Detect which cell encompasses the target text, then output its [X, Y] center coordinate. 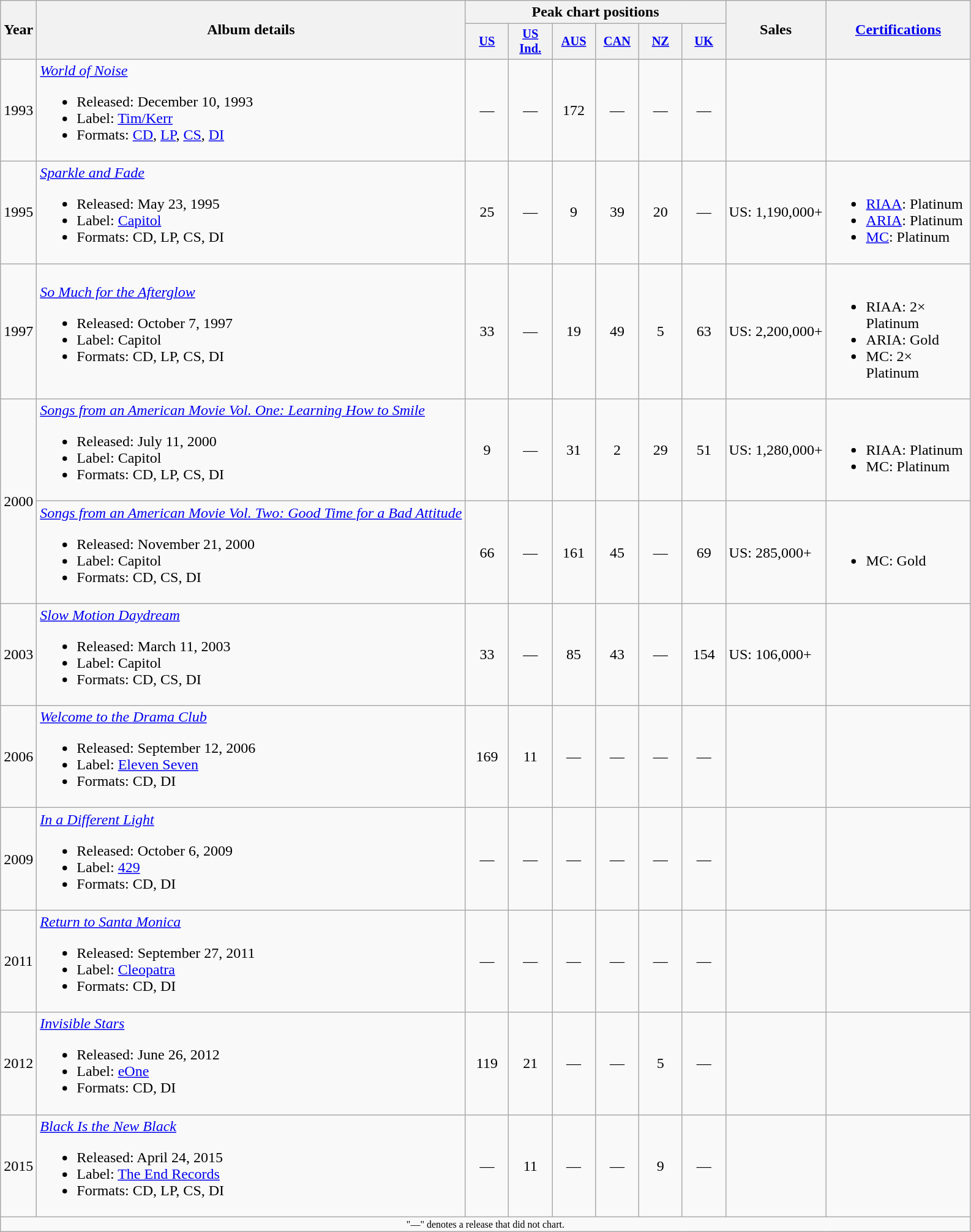
World of NoiseReleased: December 10, 1993Label: Tim/KerrFormats: CD, LP, CS, DI [251, 110]
2003 [18, 655]
Return to Santa MonicaReleased: September 27, 2011Label: CleopatraFormats: CD, DI [251, 961]
2015 [18, 1165]
RIAA: 2× PlatinumARIA: GoldMC: 2× Platinum [898, 332]
169 [487, 756]
NZ [660, 42]
69 [704, 552]
Sales [776, 30]
US [487, 42]
20 [660, 213]
Peak chart positions [595, 12]
1997 [18, 332]
US: 106,000+ [776, 655]
19 [574, 332]
1993 [18, 110]
2 [617, 450]
"—" denotes a release that did not chart. [485, 1224]
2012 [18, 1064]
USInd. [530, 42]
Invisible StarsReleased: June 26, 2012Label: eOneFormats: CD, DI [251, 1064]
154 [704, 655]
CAN [617, 42]
2009 [18, 859]
RIAA: PlatinumMC: Platinum [898, 450]
29 [660, 450]
Slow Motion DaydreamReleased: March 11, 2003Label: CapitolFormats: CD, CS, DI [251, 655]
2006 [18, 756]
AUS [574, 42]
39 [617, 213]
Year [18, 30]
25 [487, 213]
US: 1,190,000+ [776, 213]
1995 [18, 213]
US: 1,280,000+ [776, 450]
So Much for the AfterglowReleased: October 7, 1997Label: CapitolFormats: CD, LP, CS, DI [251, 332]
66 [487, 552]
Sparkle and FadeReleased: May 23, 1995Label: CapitolFormats: CD, LP, CS, DI [251, 213]
85 [574, 655]
31 [574, 450]
Black Is the New BlackReleased: April 24, 2015Label: The End RecordsFormats: CD, LP, CS, DI [251, 1165]
Certifications [898, 30]
In a Different LightReleased: October 6, 2009Label: 429Formats: CD, DI [251, 859]
172 [574, 110]
Songs from an American Movie Vol. One: Learning How to SmileReleased: July 11, 2000Label: CapitolFormats: CD, LP, CS, DI [251, 450]
Songs from an American Movie Vol. Two: Good Time for a Bad AttitudeReleased: November 21, 2000Label: CapitolFormats: CD, CS, DI [251, 552]
21 [530, 1064]
45 [617, 552]
MC: Gold [898, 552]
UK [704, 42]
RIAA: PlatinumARIA: PlatinumMC: Platinum [898, 213]
2000 [18, 501]
US: 2,200,000+ [776, 332]
49 [617, 332]
43 [617, 655]
2011 [18, 961]
63 [704, 332]
119 [487, 1064]
Welcome to the Drama ClubReleased: September 12, 2006Label: Eleven SevenFormats: CD, DI [251, 756]
Album details [251, 30]
US: 285,000+ [776, 552]
51 [704, 450]
161 [574, 552]
